Scan for the cell matching the given text and deliver its (X, Y) coordinate at center. 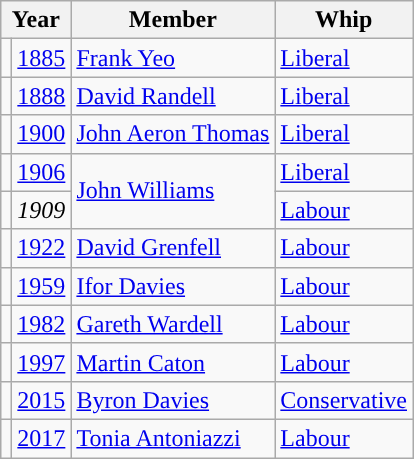
Gareth Wardell (173, 324)
Whip (344, 20)
David Randell (173, 96)
1922 (42, 248)
John Williams (173, 191)
1909 (42, 210)
Martin Caton (173, 362)
1888 (42, 96)
Tonia Antoniazzi (173, 438)
Member (173, 20)
Byron Davies (173, 400)
1885 (42, 58)
Ifor Davies (173, 286)
David Grenfell (173, 248)
Year (36, 20)
1900 (42, 134)
2015 (42, 400)
1982 (42, 324)
1959 (42, 286)
2017 (42, 438)
Conservative (344, 400)
Frank Yeo (173, 58)
1906 (42, 172)
1997 (42, 362)
John Aeron Thomas (173, 134)
